Locate the cell with the specified text and output its (X, Y) center coordinate. 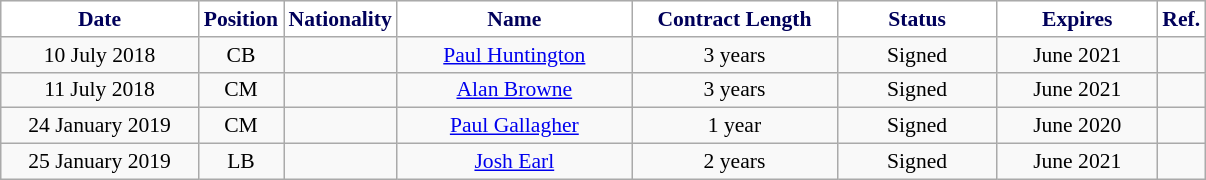
CB (240, 55)
Expires (1077, 19)
Paul Huntington (514, 55)
Alan Browne (514, 90)
24 January 2019 (100, 126)
LB (240, 162)
June 2020 (1077, 126)
Name (514, 19)
Josh Earl (514, 162)
Paul Gallagher (514, 126)
Status (917, 19)
2 years (734, 162)
11 July 2018 (100, 90)
25 January 2019 (100, 162)
Contract Length (734, 19)
Nationality (340, 19)
10 July 2018 (100, 55)
Ref. (1181, 19)
1 year (734, 126)
Position (240, 19)
Date (100, 19)
